For the text-containing cell, return its midpoint in (X, Y) coordinate format. 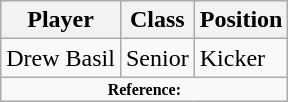
Reference: (144, 89)
Position (241, 20)
Drew Basil (61, 58)
Kicker (241, 58)
Class (157, 20)
Player (61, 20)
Senior (157, 58)
